Detect which cell encompasses the target text, then output its [x, y] center coordinate. 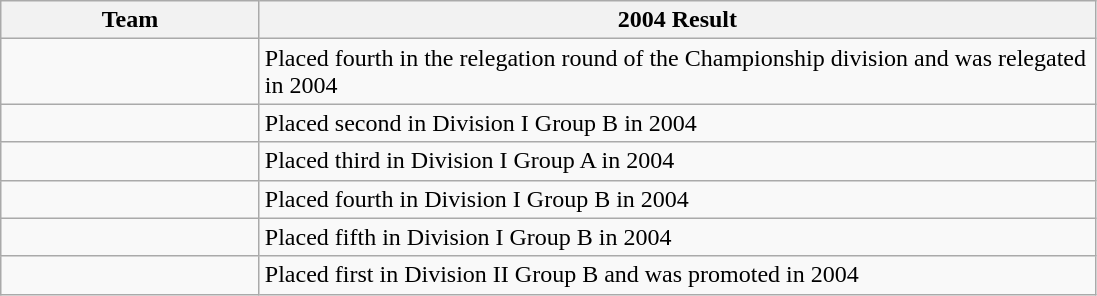
Placed fourth in Division I Group B in 2004 [677, 199]
Placed fourth in the relegation round of the Championship division and was relegated in 2004 [677, 72]
Placed second in Division I Group B in 2004 [677, 123]
Team [130, 20]
2004 Result [677, 20]
Placed fifth in Division I Group B in 2004 [677, 237]
Placed third in Division I Group A in 2004 [677, 161]
Placed first in Division II Group B and was promoted in 2004 [677, 275]
